Find where the given text appears and provide that cell's center as (X, Y) coordinate. 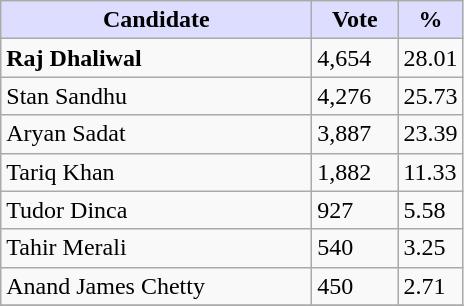
2.71 (430, 286)
4,654 (355, 58)
Candidate (156, 20)
450 (355, 286)
3,887 (355, 134)
Anand James Chetty (156, 286)
Vote (355, 20)
540 (355, 248)
5.58 (430, 210)
3.25 (430, 248)
Raj Dhaliwal (156, 58)
Tariq Khan (156, 172)
25.73 (430, 96)
% (430, 20)
1,882 (355, 172)
4,276 (355, 96)
11.33 (430, 172)
Stan Sandhu (156, 96)
927 (355, 210)
28.01 (430, 58)
Tudor Dinca (156, 210)
23.39 (430, 134)
Aryan Sadat (156, 134)
Tahir Merali (156, 248)
